Detect which cell encompasses the target text, then output its (x, y) center coordinate. 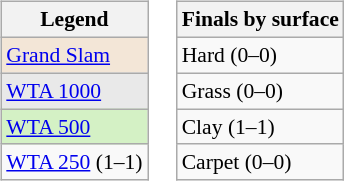
Clay (1–1) (260, 127)
Finals by surface (260, 20)
Carpet (0–0) (260, 162)
Legend (74, 20)
Hard (0–0) (260, 55)
WTA 1000 (74, 91)
Grand Slam (74, 55)
WTA 500 (74, 127)
WTA 250 (1–1) (74, 162)
Grass (0–0) (260, 91)
